Return [x, y] of the center of cell containing provided text 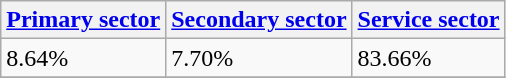
Primary sector [84, 20]
7.70% [259, 58]
8.64% [84, 58]
83.66% [428, 58]
Service sector [428, 20]
Secondary sector [259, 20]
